From the cell containing the given text, extract its center point as (x, y) coordinate. 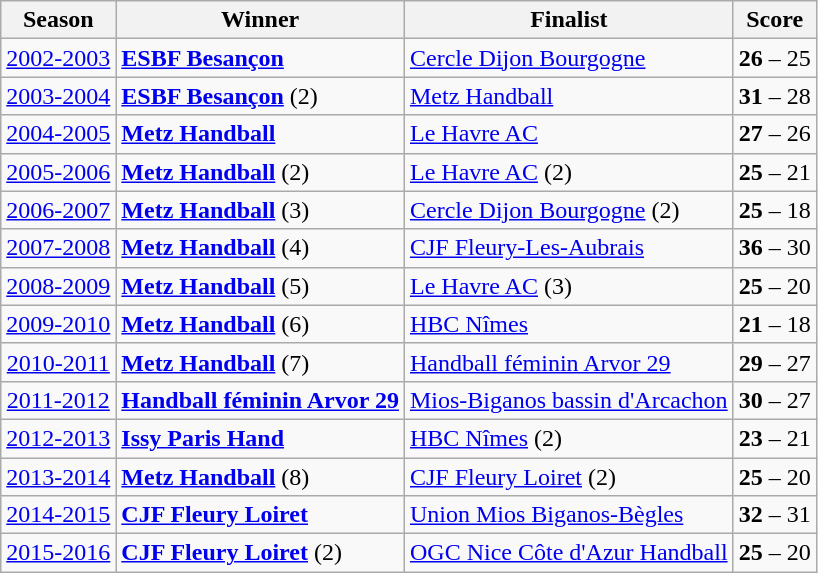
25 – 18 (774, 210)
2008-2009 (58, 286)
Score (774, 20)
Season (58, 20)
2003-2004 (58, 96)
CJF Fleury-Les-Aubrais (568, 248)
Metz Handball (7) (260, 362)
2006-2007 (58, 210)
ESBF Besançon (2) (260, 96)
2013-2014 (58, 477)
HBC Nîmes (2) (568, 438)
2012-2013 (58, 438)
Mios-Biganos bassin d'Arcachon (568, 400)
2014-2015 (58, 515)
29 – 27 (774, 362)
CJF Fleury Loiret (260, 515)
23 – 21 (774, 438)
25 – 21 (774, 172)
26 – 25 (774, 58)
32 – 31 (774, 515)
Metz Handball (8) (260, 477)
HBC Nîmes (568, 324)
ESBF Besançon (260, 58)
21 – 18 (774, 324)
Le Havre AC (568, 134)
27 – 26 (774, 134)
2007-2008 (58, 248)
Cercle Dijon Bourgogne (2) (568, 210)
Le Havre AC (2) (568, 172)
Le Havre AC (3) (568, 286)
2010-2011 (58, 362)
31 – 28 (774, 96)
2015-2016 (58, 553)
2011-2012 (58, 400)
Winner (260, 20)
2009-2010 (58, 324)
2005-2006 (58, 172)
2002-2003 (58, 58)
Union Mios Biganos-Bègles (568, 515)
Issy Paris Hand (260, 438)
Metz Handball (4) (260, 248)
2004-2005 (58, 134)
30 – 27 (774, 400)
Metz Handball (6) (260, 324)
Finalist (568, 20)
Metz Handball (5) (260, 286)
Cercle Dijon Bourgogne (568, 58)
36 – 30 (774, 248)
OGC Nice Côte d'Azur Handball (568, 553)
Metz Handball (3) (260, 210)
Metz Handball (2) (260, 172)
